Search for the cell housing the specified text and yield its [x, y] center coordinate. 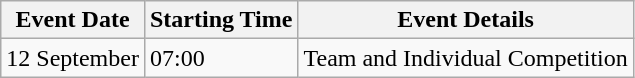
Starting Time [221, 20]
Event Date [73, 20]
12 September [73, 58]
07:00 [221, 58]
Event Details [466, 20]
Team and Individual Competition [466, 58]
